From the cell containing the given text, extract its center point as [X, Y] coordinate. 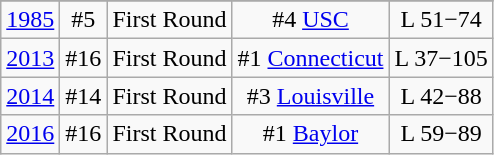
L 51−74 [441, 20]
#4 USC [310, 20]
L 42−88 [441, 96]
L 59−89 [441, 134]
#3 Louisville [310, 96]
#5 [84, 20]
#14 [84, 96]
2016 [30, 134]
2014 [30, 96]
#1 Connecticut [310, 58]
2013 [30, 58]
1985 [30, 20]
L 37−105 [441, 58]
#1 Baylor [310, 134]
